Identify which cell holds the provided text, then report its [X, Y] central coordinate. 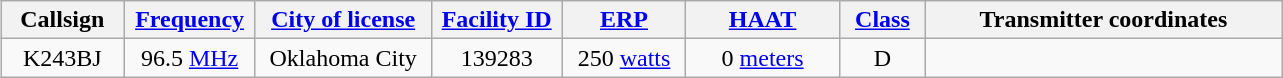
Class [882, 20]
ERP [624, 20]
96.5 MHz [190, 58]
K243BJ [62, 58]
Callsign [62, 20]
HAAT [763, 20]
City of license [343, 20]
0 meters [763, 58]
139283 [496, 58]
Oklahoma City [343, 58]
250 watts [624, 58]
Transmitter coordinates [1103, 20]
Frequency [190, 20]
D [882, 58]
Facility ID [496, 20]
